Pinpoint the cell where the given text exists, returning its [x, y] midpoint coordinate. 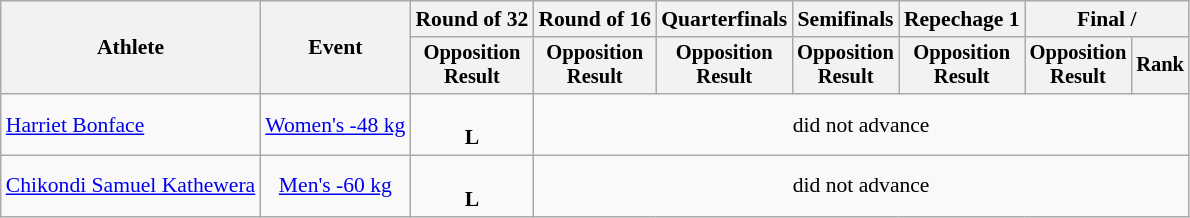
Women's -48 kg [335, 124]
Athlete [131, 48]
Rank [1160, 66]
Round of 32 [472, 19]
Quarterfinals [724, 19]
Harriet Bonface [131, 124]
Chikondi Samuel Kathewera [131, 186]
Repechage 1 [962, 19]
Round of 16 [594, 19]
Event [335, 48]
Final / [1107, 19]
Men's -60 kg [335, 186]
Semifinals [846, 19]
